Return the [X, Y] coordinate for the center point of the cell that contains the specified text.  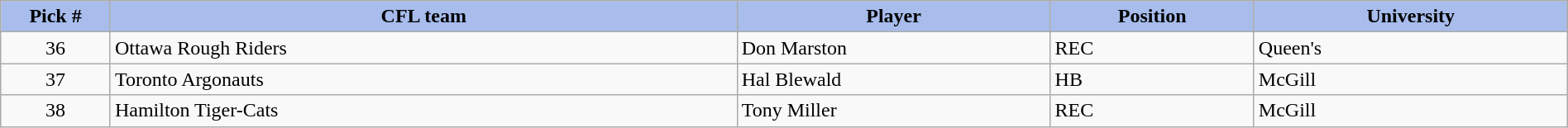
Position [1152, 17]
38 [56, 111]
Toronto Argonauts [423, 79]
University [1411, 17]
CFL team [423, 17]
Tony Miller [893, 111]
Hal Blewald [893, 79]
Ottawa Rough Riders [423, 48]
Player [893, 17]
37 [56, 79]
Hamilton Tiger-Cats [423, 111]
Don Marston [893, 48]
Pick # [56, 17]
Queen's [1411, 48]
36 [56, 48]
HB [1152, 79]
